Capture the cell that displays the provided text and extract its [X, Y] central coordinate. 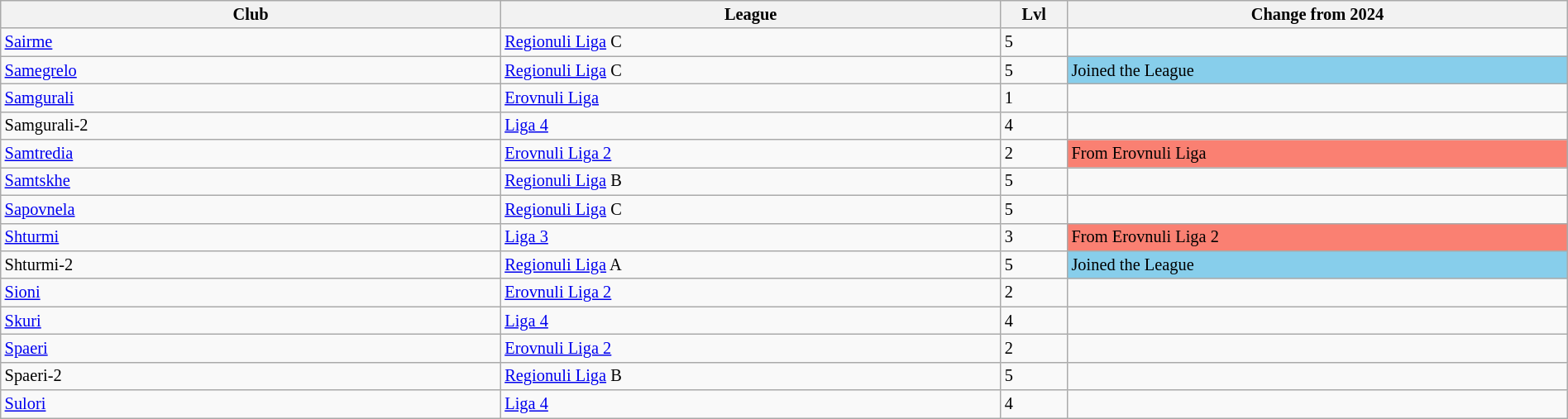
Sioni [251, 293]
League [751, 14]
Sapovnela [251, 209]
Spaeri-2 [251, 376]
Spaeri [251, 348]
Shturmi [251, 237]
Club [251, 14]
Regionuli Liga A [751, 264]
Shturmi-2 [251, 264]
Samegrelo [251, 70]
Skuri [251, 321]
Samgurali-2 [251, 126]
From Erovnuli Liga [1318, 154]
Lvl [1034, 14]
Sairme [251, 42]
Samtredia [251, 154]
Samgurali [251, 98]
From Erovnuli Liga 2 [1318, 237]
Samtskhe [251, 181]
Liga 3 [751, 237]
1 [1034, 98]
Sulori [251, 404]
3 [1034, 237]
Erovnuli Liga [751, 98]
Change from 2024 [1318, 14]
